Provide the (X, Y) coordinate of the cell's center where the given text is located.  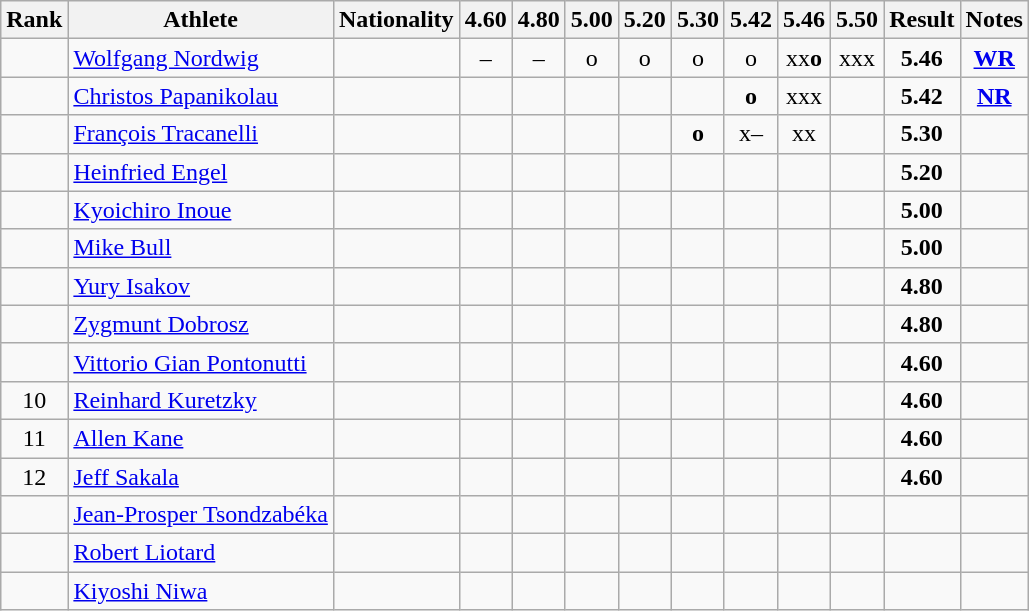
Nationality (396, 20)
x– (750, 134)
François Tracanelli (201, 134)
Kyoichiro Inoue (201, 210)
12 (34, 477)
Allen Kane (201, 438)
Wolfgang Nordwig (201, 58)
Vittorio Gian Pontonutti (201, 362)
xxo (804, 58)
Zygmunt Dobrosz (201, 324)
11 (34, 438)
5.50 (858, 20)
Result (922, 20)
Rank (34, 20)
Jeff Sakala (201, 477)
Yury Isakov (201, 286)
Notes (994, 20)
xx (804, 134)
Mike Bull (201, 248)
Athlete (201, 20)
Jean-Prosper Tsondzabéka (201, 515)
10 (34, 400)
NR (994, 96)
Christos Papanikolau (201, 96)
Kiyoshi Niwa (201, 591)
Heinfried Engel (201, 172)
Robert Liotard (201, 553)
Reinhard Kuretzky (201, 400)
WR (994, 58)
